Provide the [X, Y] coordinate of the cell's center where the given text is located.  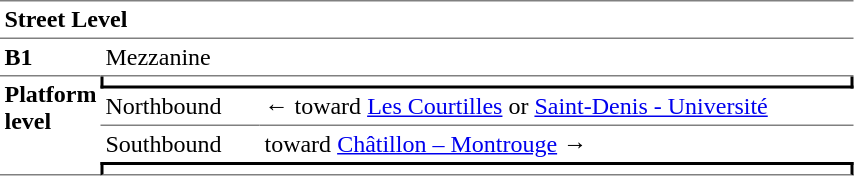
Platform level [50, 126]
Southbound [180, 144]
Mezzanine [478, 58]
B1 [50, 58]
Northbound [180, 107]
toward Châtillon – Montrouge → [557, 144]
← toward Les Courtilles or Saint-Denis - Université [557, 107]
Street Level [427, 20]
